Search for the cell housing the specified text and yield its (x, y) center coordinate. 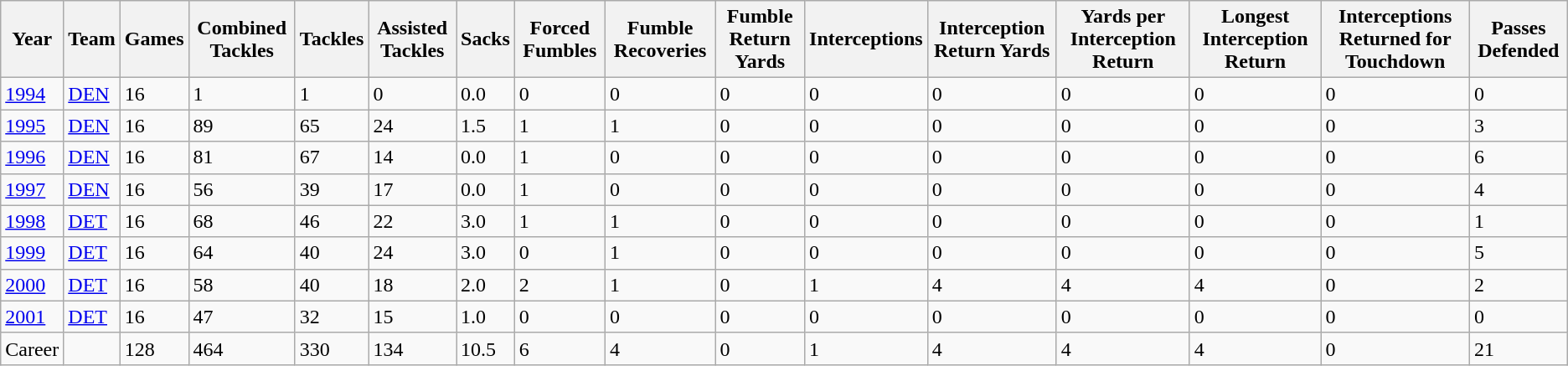
Longest Interception Return (1255, 39)
22 (412, 221)
64 (241, 253)
Games (154, 39)
47 (241, 317)
128 (154, 348)
14 (412, 157)
68 (241, 221)
Career (32, 348)
1994 (32, 94)
Interception Return Yards (992, 39)
Combined Tackles (241, 39)
39 (332, 189)
65 (332, 126)
Forced Fumbles (560, 39)
32 (332, 317)
2000 (32, 285)
1.0 (486, 317)
10.5 (486, 348)
56 (241, 189)
1999 (32, 253)
3 (1518, 126)
46 (332, 221)
2.0 (486, 285)
Interceptions (866, 39)
1998 (32, 221)
18 (412, 285)
Yards per Interception Return (1122, 39)
Fumble Return Yards (761, 39)
21 (1518, 348)
134 (412, 348)
Assisted Tackles (412, 39)
Year (32, 39)
89 (241, 126)
5 (1518, 253)
81 (241, 157)
1.5 (486, 126)
Passes Defended (1518, 39)
2001 (32, 317)
464 (241, 348)
1995 (32, 126)
15 (412, 317)
1996 (32, 157)
Team (92, 39)
58 (241, 285)
Sacks (486, 39)
330 (332, 348)
Tackles (332, 39)
1997 (32, 189)
67 (332, 157)
Interceptions Returned for Touchdown (1395, 39)
Fumble Recoveries (660, 39)
17 (412, 189)
